Scan for the cell matching the given text and deliver its [X, Y] coordinate at center. 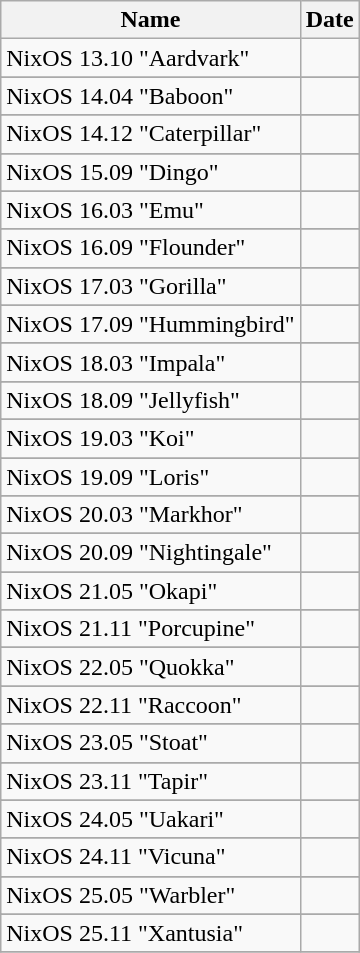
Date [330, 20]
NixOS 20.09 "Nightingale" [150, 553]
NixOS 19.09 "Loris" [150, 477]
NixOS 14.04 "Baboon" [150, 96]
NixOS 21.05 "Okapi" [150, 591]
NixOS 23.05 "Stoat" [150, 743]
NixOS 24.05 "Uakari" [150, 819]
NixOS 17.03 "Gorilla" [150, 286]
NixOS 18.03 "Impala" [150, 362]
NixOS 15.09 "Dingo" [150, 172]
NixOS 14.12 "Caterpillar" [150, 134]
NixOS 16.03 "Emu" [150, 210]
NixOS 13.10 "Aardvark" [150, 58]
NixOS 24.11 "Vicuna" [150, 857]
NixOS 25.05 "Warbler" [150, 895]
NixOS 18.09 "Jellyfish" [150, 400]
NixOS 21.11 "Porcupine" [150, 629]
NixOS 22.11 "Raccoon" [150, 705]
NixOS 19.03 "Koi" [150, 438]
NixOS 25.11 "Xantusia" [150, 933]
NixOS 16.09 "Flounder" [150, 248]
Name [150, 20]
NixOS 20.03 "Markhor" [150, 515]
NixOS 22.05 "Quokka" [150, 667]
NixOS 17.09 "Hummingbird" [150, 324]
NixOS 23.11 "Tapir" [150, 781]
